Detect which cell encompasses the target text, then output its (x, y) center coordinate. 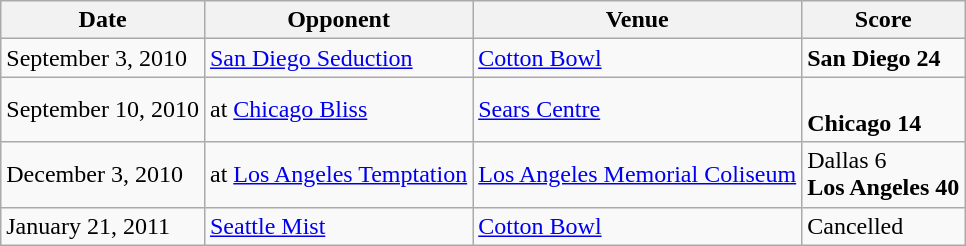
September 10, 2010 (103, 110)
Opponent (338, 20)
Chicago 14 (884, 110)
San Diego Seduction (338, 58)
Dallas 6Los Angeles 40 (884, 174)
January 21, 2011 (103, 226)
San Diego 24 (884, 58)
at Chicago Bliss (338, 110)
December 3, 2010 (103, 174)
Seattle Mist (338, 226)
Los Angeles Memorial Coliseum (638, 174)
Date (103, 20)
Sears Centre (638, 110)
at Los Angeles Temptation (338, 174)
Cancelled (884, 226)
Venue (638, 20)
Score (884, 20)
September 3, 2010 (103, 58)
